Identify which cell holds the provided text, then report its (x, y) central coordinate. 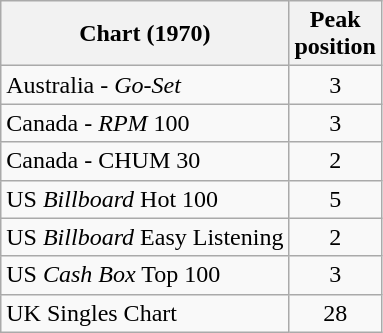
US Cash Box Top 100 (145, 275)
5 (335, 199)
Canada - RPM 100 (145, 123)
Peakposition (335, 34)
28 (335, 313)
Chart (1970) (145, 34)
Canada - CHUM 30 (145, 161)
UK Singles Chart (145, 313)
US Billboard Easy Listening (145, 237)
Australia - Go-Set (145, 85)
US Billboard Hot 100 (145, 199)
